Locate the cell with the specified text and output its [X, Y] center coordinate. 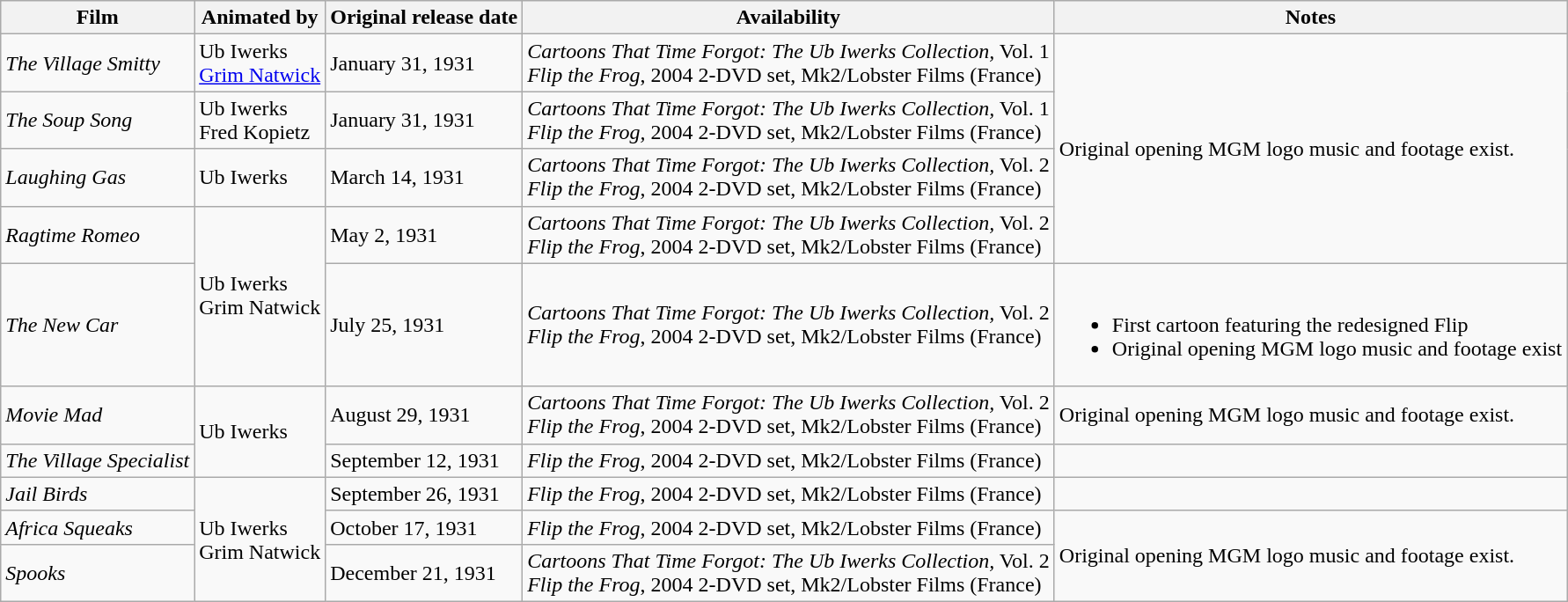
Spooks [98, 572]
May 2, 1931 [424, 234]
The Village Smitty [98, 63]
Notes [1310, 18]
Jail Birds [98, 494]
The Village Specialist [98, 460]
Movie Mad [98, 415]
August 29, 1931 [424, 415]
Film [98, 18]
First cartoon featuring the redesigned FlipOriginal opening MGM logo music and footage exist [1310, 325]
Ub IwerksFred Kopietz [260, 120]
December 21, 1931 [424, 572]
Ragtime Romeo [98, 234]
Original release date [424, 18]
July 25, 1931 [424, 325]
Availability [788, 18]
Africa Squeaks [98, 527]
Animated by [260, 18]
Laughing Gas [98, 178]
September 12, 1931 [424, 460]
September 26, 1931 [424, 494]
October 17, 1931 [424, 527]
March 14, 1931 [424, 178]
The New Car [98, 325]
The Soup Song [98, 120]
